For the text-containing cell, return its midpoint in (x, y) coordinate format. 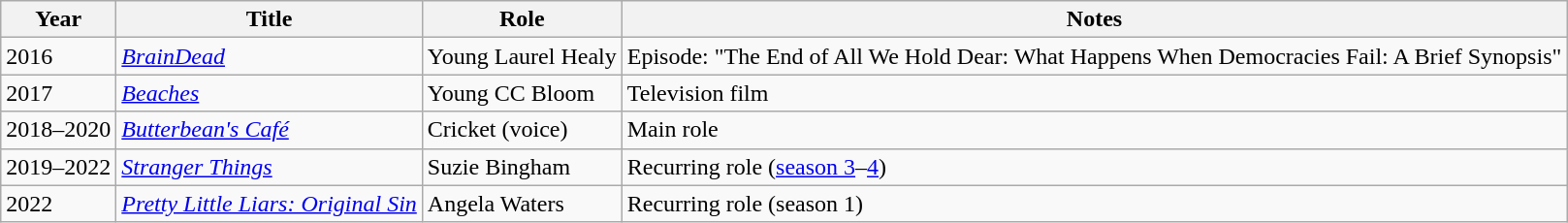
2016 (58, 56)
Role (522, 19)
Pretty Little Liars: Original Sin (270, 204)
BrainDead (270, 56)
Year (58, 19)
Suzie Bingham (522, 167)
2022 (58, 204)
Young Laurel Healy (522, 56)
2019–2022 (58, 167)
Beaches (270, 93)
Title (270, 19)
Main role (1094, 130)
Stranger Things (270, 167)
Television film (1094, 93)
Notes (1094, 19)
Young CC Bloom (522, 93)
Butterbean's Café (270, 130)
Recurring role (season 3–4) (1094, 167)
Recurring role (season 1) (1094, 204)
2017 (58, 93)
2018–2020 (58, 130)
Angela Waters (522, 204)
Episode: "The End of All We Hold Dear: What Happens When Democracies Fail: A Brief Synopsis" (1094, 56)
Cricket (voice) (522, 130)
